From the cell containing the given text, extract its center point as (X, Y) coordinate. 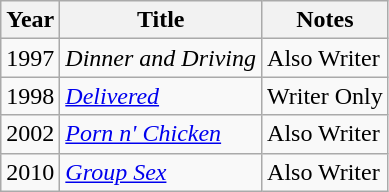
Year (30, 20)
Delivered (161, 96)
Notes (326, 20)
Writer Only (326, 96)
2002 (30, 134)
Group Sex (161, 172)
Porn n' Chicken (161, 134)
Title (161, 20)
2010 (30, 172)
1998 (30, 96)
Dinner and Driving (161, 58)
1997 (30, 58)
